Return [x, y] of the center of cell containing provided text 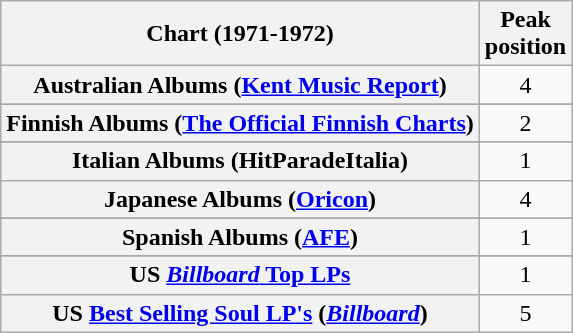
Japanese Albums (Oricon) [240, 199]
Peakposition [525, 34]
2 [525, 123]
Italian Albums (HitParadeItalia) [240, 161]
Chart (1971-1972) [240, 34]
US Billboard Top LPs [240, 275]
US Best Selling Soul LP's (Billboard) [240, 313]
Spanish Albums (AFE) [240, 237]
Finnish Albums (The Official Finnish Charts) [240, 123]
5 [525, 313]
Australian Albums (Kent Music Report) [240, 85]
